Capture the cell that displays the provided text and extract its [X, Y] central coordinate. 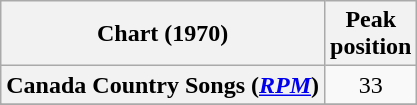
Canada Country Songs (RPM) [163, 85]
Peak position [371, 34]
33 [371, 85]
Chart (1970) [163, 34]
